Scan for the cell matching the given text and deliver its (x, y) coordinate at center. 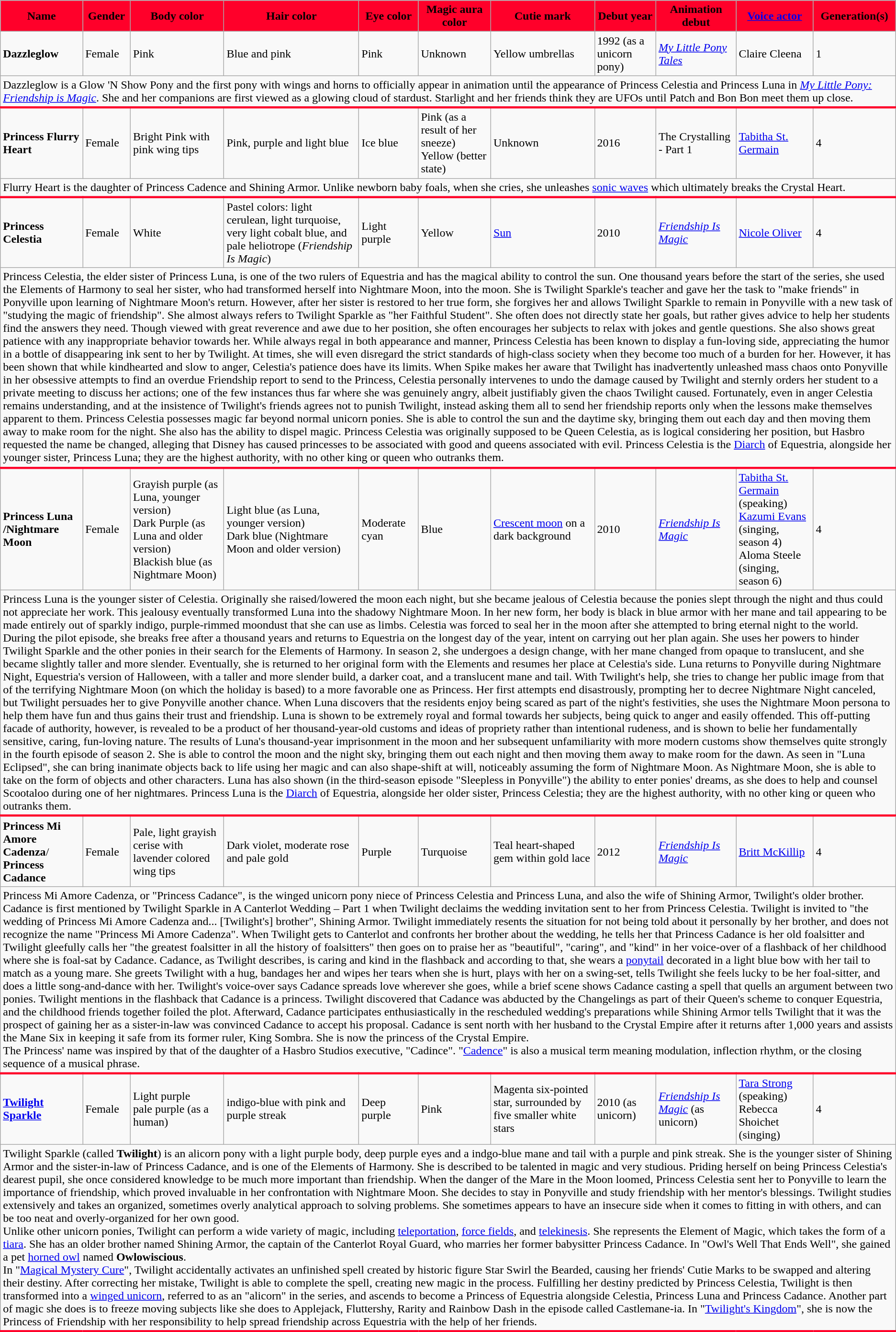
Blue (455, 529)
Britt McKillip (774, 851)
Magenta six-pointed star, surrounded by five smaller white stars (543, 1109)
Gender (107, 16)
Pink (as a result of her sneeze)Yellow (better state) (455, 143)
Moderate cyan (389, 529)
Sun (543, 233)
Magic aura color (455, 16)
Princess Celestia (42, 233)
2012 (625, 851)
Body color (177, 16)
Princess Mi Amore Cadenza/Princess Cadance (42, 851)
Pale, light grayish cerise with lavender colored wing tips (177, 851)
Turquoise (455, 851)
Light blue (as Luna, younger version)Dark blue (Nightmare Moon and older version) (291, 529)
2010 (as unicorn) (625, 1109)
Princess Luna/Nightmare Moon (42, 529)
Ice blue (389, 143)
Dark violet, moderate rose and pale gold (291, 851)
Twilight Sparkle (42, 1109)
Hair color (291, 16)
Tara Strong (speaking)Rebecca Shoichet (singing) (774, 1109)
Voice actor (774, 16)
2016 (625, 143)
Debut year (625, 16)
Deep purple (389, 1109)
Light purplepale purple (as a human) (177, 1109)
Purple (389, 851)
Teal heart-shaped gem within gold lace (543, 851)
Tabitha St. Germain (774, 143)
indigo-blue with pink and purple streak (291, 1109)
Generation(s) (854, 16)
Tabitha St. Germain (speaking)Kazumi Evans (singing, season 4)Aloma Steele (singing, season 6) (774, 529)
1992 (as a unicorn pony) (625, 54)
Yellow (455, 233)
1 (854, 54)
Grayish purple (as Luna, younger version)Dark Purple (as Luna and older version)Blackish blue (as Nightmare Moon) (177, 529)
Nicole Oliver (774, 233)
Pink, purple and light blue (291, 143)
Cutie mark (543, 16)
The Crystalling - Part 1 (696, 143)
Pastel colors: light cerulean, light turquoise, very light cobalt blue, and pale heliotrope (Friendship Is Magic) (291, 233)
Bright Pink with pink wing tips (177, 143)
Claire Cleena (774, 54)
Princess Flurry Heart (42, 143)
White (177, 233)
Crescent moon on a dark background (543, 529)
Friendship Is Magic (as unicorn) (696, 1109)
Animation debut (696, 16)
Eye color (389, 16)
Name (42, 16)
Dazzleglow (42, 54)
Light purple (389, 233)
Blue and pink (291, 54)
Yellow umbrellas (543, 54)
My Little Pony Tales (696, 54)
